Pinpoint the cell where the given text exists, returning its [x, y] midpoint coordinate. 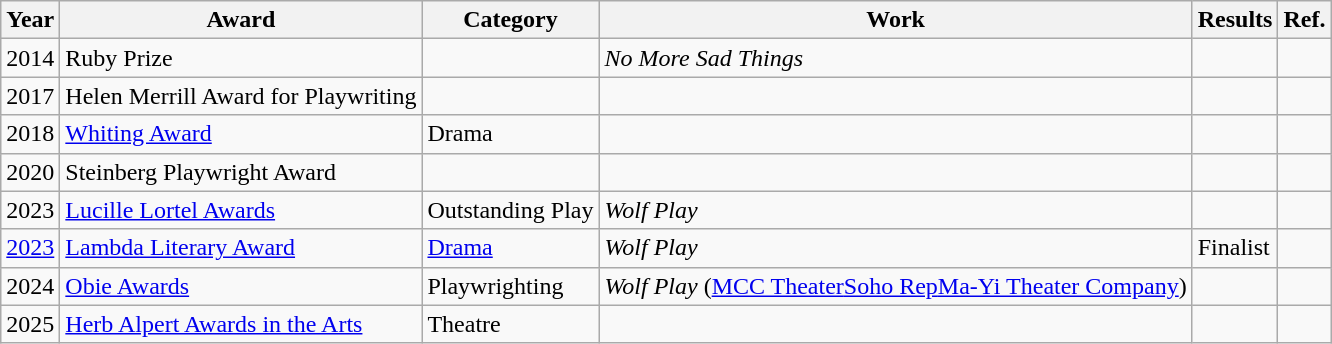
Steinberg Playwright Award [241, 172]
Lucille Lortel Awards [241, 210]
Year [30, 20]
Ref. [1304, 20]
Results [1235, 20]
Whiting Award [241, 134]
Lambda Literary Award [241, 248]
Finalist [1235, 248]
2018 [30, 134]
Ruby Prize [241, 58]
Helen Merrill Award for Playwriting [241, 96]
2014 [30, 58]
2024 [30, 286]
2017 [30, 96]
2025 [30, 324]
No More Sad Things [896, 58]
Playwrighting [510, 286]
Theatre [510, 324]
Wolf Play (MCC TheaterSoho RepMa-Yi Theater Company) [896, 286]
Category [510, 20]
Herb Alpert Awards in the Arts [241, 324]
Outstanding Play [510, 210]
Award [241, 20]
Work [896, 20]
Obie Awards [241, 286]
2020 [30, 172]
